Detect which cell encompasses the target text, then output its (X, Y) center coordinate. 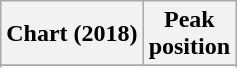
Chart (2018) (72, 34)
Peakposition (189, 34)
